Search for the cell housing the specified text and yield its [X, Y] center coordinate. 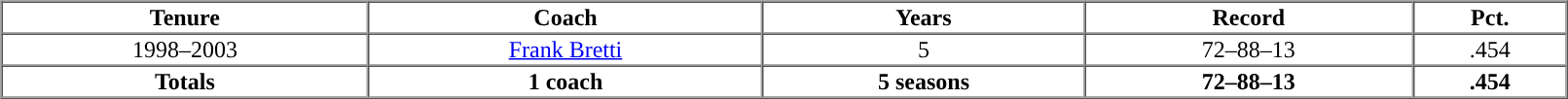
1998–2003 [185, 49]
Totals [185, 82]
Coach [565, 17]
5 [925, 49]
Record [1248, 17]
Pct. [1489, 17]
5 seasons [925, 82]
Frank Bretti [565, 49]
Tenure [185, 17]
Years [925, 17]
1 coach [565, 82]
